Return [x, y] of the center of cell containing provided text 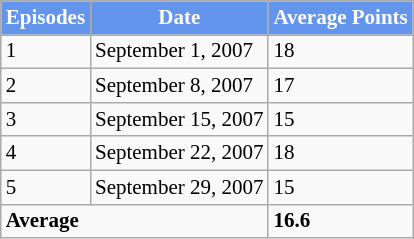
5 [46, 187]
Average Points [340, 18]
September 15, 2007 [179, 119]
Date [179, 18]
3 [46, 119]
Episodes [46, 18]
September 1, 2007 [179, 52]
4 [46, 153]
September 29, 2007 [179, 187]
September 8, 2007 [179, 86]
Average [135, 221]
2 [46, 86]
September 22, 2007 [179, 153]
16.6 [340, 221]
1 [46, 52]
17 [340, 86]
